From the cell containing the given text, extract its center point as [x, y] coordinate. 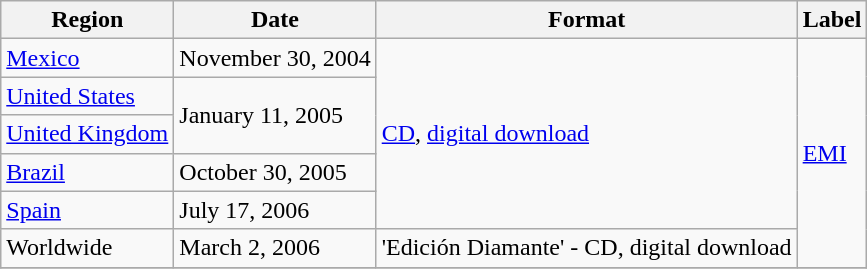
United Kingdom [88, 134]
Mexico [88, 58]
Region [88, 20]
Format [586, 20]
United States [88, 96]
October 30, 2005 [275, 172]
November 30, 2004 [275, 58]
January 11, 2005 [275, 115]
Brazil [88, 172]
Date [275, 20]
Worldwide [88, 248]
'Edición Diamante' - CD, digital download [586, 248]
March 2, 2006 [275, 248]
EMI [832, 153]
Spain [88, 210]
CD, digital download [586, 134]
July 17, 2006 [275, 210]
Label [832, 20]
